Return the [x, y] coordinate for the center point of the cell that contains the specified text.  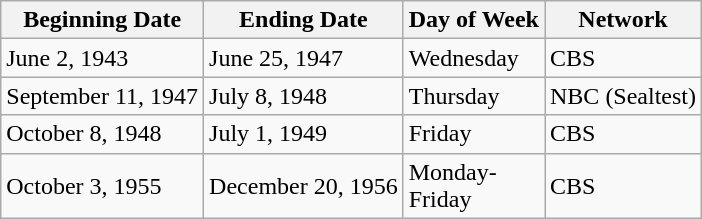
Network [622, 20]
Thursday [474, 96]
June 2, 1943 [102, 58]
December 20, 1956 [304, 186]
Ending Date [304, 20]
NBC (Sealtest) [622, 96]
October 3, 1955 [102, 186]
Day of Week [474, 20]
Wednesday [474, 58]
Monday-Friday [474, 186]
September 11, 1947 [102, 96]
Friday [474, 134]
June 25, 1947 [304, 58]
July 1, 1949 [304, 134]
Beginning Date [102, 20]
July 8, 1948 [304, 96]
October 8, 1948 [102, 134]
